Output the (X, Y) coordinate of the center of the cell containing the given text.  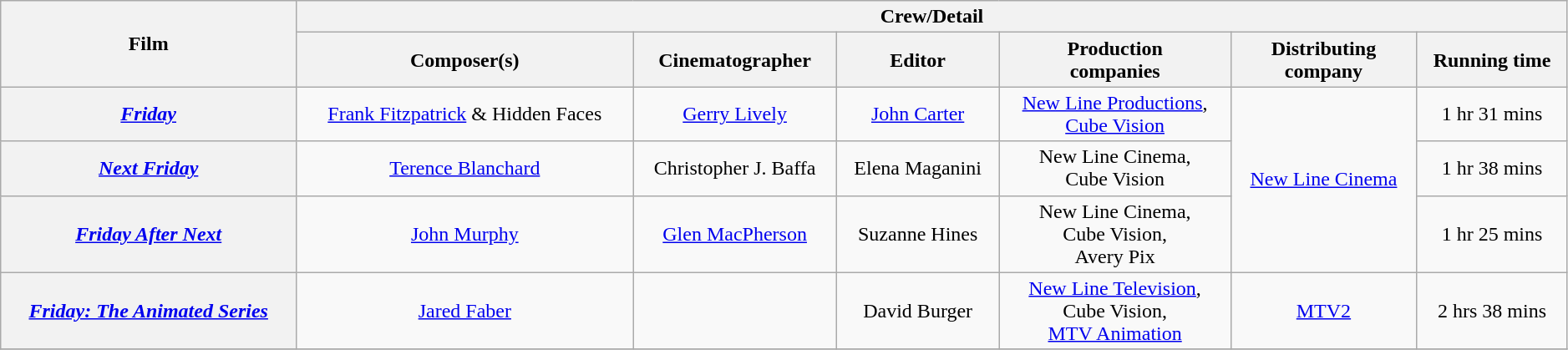
Christopher J. Baffa (735, 169)
New Line Cinema, Cube Vision (1114, 169)
Frank Fitzpatrick & Hidden Faces (464, 114)
Glen MacPherson (735, 234)
1 hr 25 mins (1492, 234)
Running time (1492, 60)
John Murphy (464, 234)
Editor (917, 60)
New Line Cinema, Cube Vision, Avery Pix (1114, 234)
Friday After Next (149, 234)
New Line Television, Cube Vision, MTV Animation (1114, 311)
1 hr 31 mins (1492, 114)
Distributingcompany (1323, 60)
Terence Blanchard (464, 169)
John Carter (917, 114)
New Line Productions, Cube Vision (1114, 114)
Gerry Lively (735, 114)
Cinematographer (735, 60)
Next Friday (149, 169)
Friday: The Animated Series (149, 311)
1 hr 38 mins (1492, 169)
David Burger (917, 311)
New Line Cinema (1323, 180)
Jared Faber (464, 311)
Crew/Detail (932, 17)
Film (149, 43)
Productioncompanies (1114, 60)
MTV2 (1323, 311)
Suzanne Hines (917, 234)
Elena Maganini (917, 169)
Composer(s) (464, 60)
2 hrs 38 mins (1492, 311)
Friday (149, 114)
